Identify which cell holds the provided text, then report its [X, Y] central coordinate. 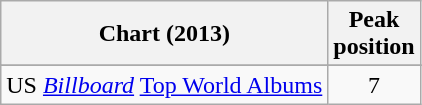
Chart (2013) [164, 34]
Peakposition [374, 34]
7 [374, 85]
US Billboard Top World Albums [164, 85]
